Scan for the cell matching the given text and deliver its [x, y] coordinate at center. 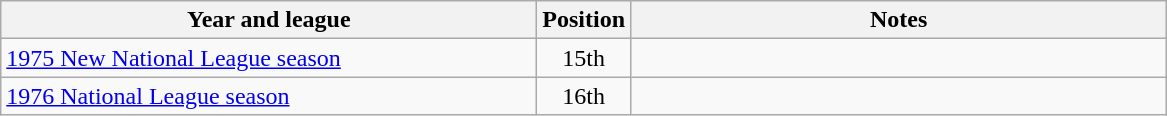
Position [584, 20]
1976 National League season [269, 96]
15th [584, 58]
16th [584, 96]
Year and league [269, 20]
Notes [899, 20]
1975 New National League season [269, 58]
